Pinpoint the cell where the given text exists, returning its [x, y] midpoint coordinate. 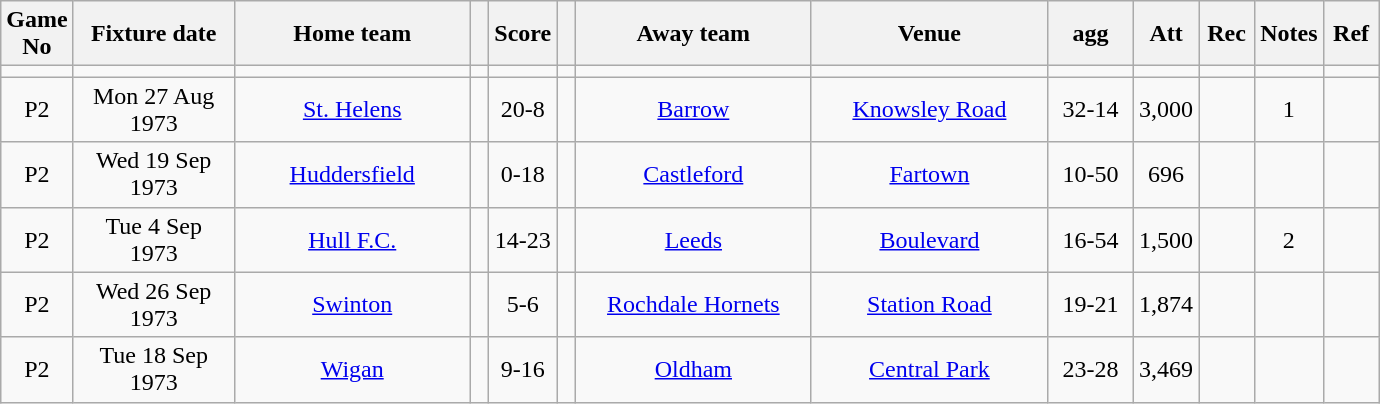
10-50 [1090, 174]
agg [1090, 34]
9-16 [523, 370]
Score [523, 34]
32-14 [1090, 110]
Oldham [693, 370]
St. Helens [352, 110]
1 [1289, 110]
1,874 [1166, 304]
Central Park [929, 370]
Home team [352, 34]
Venue [929, 34]
Notes [1289, 34]
14-23 [523, 240]
Hull F.C. [352, 240]
Rochdale Hornets [693, 304]
Boulevard [929, 240]
Tue 4 Sep 1973 [154, 240]
23-28 [1090, 370]
Station Road [929, 304]
Rec [1227, 34]
19-21 [1090, 304]
Leeds [693, 240]
16-54 [1090, 240]
Away team [693, 34]
0-18 [523, 174]
Wed 19 Sep 1973 [154, 174]
Wigan [352, 370]
Wed 26 Sep 1973 [154, 304]
Fartown [929, 174]
Att [1166, 34]
696 [1166, 174]
3,000 [1166, 110]
3,469 [1166, 370]
Fixture date [154, 34]
Barrow [693, 110]
1,500 [1166, 240]
20-8 [523, 110]
Ref [1351, 34]
Knowsley Road [929, 110]
Tue 18 Sep 1973 [154, 370]
Huddersfield [352, 174]
2 [1289, 240]
Game No [37, 34]
Mon 27 Aug 1973 [154, 110]
Castleford [693, 174]
Swinton [352, 304]
5-6 [523, 304]
